Search for the cell housing the specified text and yield its (X, Y) center coordinate. 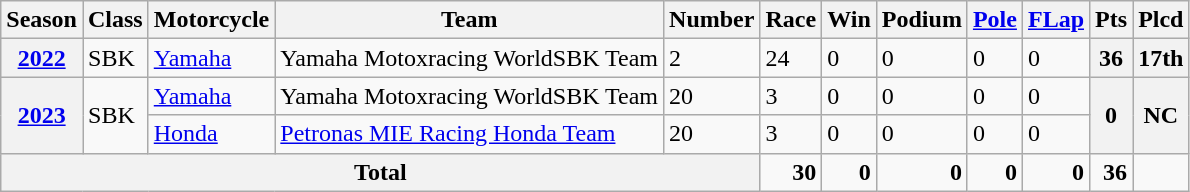
Race (791, 20)
Total (380, 172)
Win (850, 20)
Petronas MIE Racing Honda Team (470, 134)
FLap (1056, 20)
Class (115, 20)
Honda (212, 134)
Team (470, 20)
Podium (922, 20)
2022 (42, 58)
Pts (1112, 20)
Season (42, 20)
2023 (42, 115)
30 (791, 172)
Number (712, 20)
2 (712, 58)
24 (791, 58)
17th (1161, 58)
Pole (994, 20)
Plcd (1161, 20)
NC (1161, 115)
Motorcycle (212, 20)
